Locate the cell with the specified text and output its (X, Y) center coordinate. 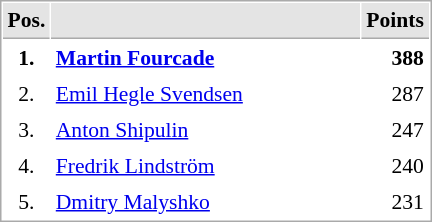
2. (26, 93)
240 (396, 165)
Dmitry Malyshko (206, 201)
Emil Hegle Svendsen (206, 93)
Fredrik Lindström (206, 165)
1. (26, 57)
3. (26, 129)
287 (396, 93)
247 (396, 129)
Martin Fourcade (206, 57)
Anton Shipulin (206, 129)
5. (26, 201)
388 (396, 57)
231 (396, 201)
Points (396, 21)
Pos. (26, 21)
4. (26, 165)
